Provide the (X, Y) coordinate of the cell's center where the given text is located.  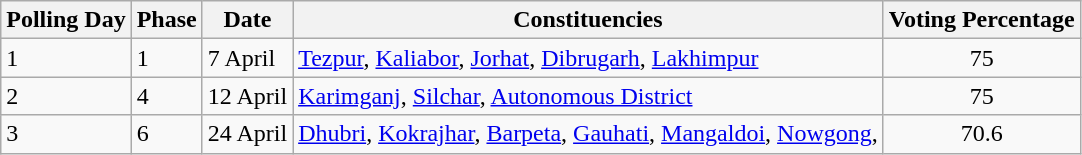
Date (247, 20)
24 April (247, 134)
7 April (247, 58)
6 (166, 134)
12 April (247, 96)
Phase (166, 20)
Constituencies (588, 20)
3 (66, 134)
2 (66, 96)
Polling Day (66, 20)
4 (166, 96)
Karimganj, Silchar, Autonomous District (588, 96)
Voting Percentage (982, 20)
Dhubri, Kokrajhar, Barpeta, Gauhati, Mangaldoi, Nowgong, (588, 134)
70.6 (982, 134)
Tezpur, Kaliabor, Jorhat, Dibrugarh, Lakhimpur (588, 58)
